Capture the cell that displays the provided text and extract its [X, Y] central coordinate. 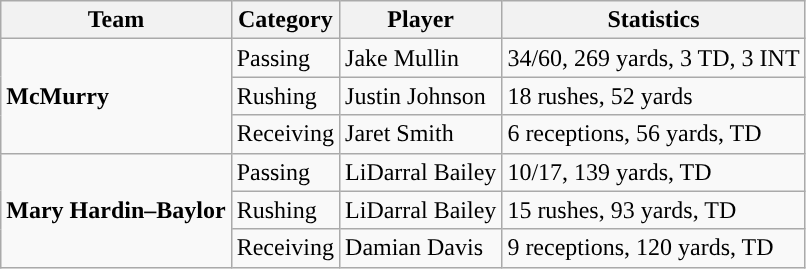
6 receptions, 56 yards, TD [654, 134]
Category [285, 20]
Statistics [654, 20]
Jake Mullin [421, 58]
Damian Davis [421, 248]
Team [116, 20]
9 receptions, 120 yards, TD [654, 248]
15 rushes, 93 yards, TD [654, 210]
10/17, 139 yards, TD [654, 172]
Justin Johnson [421, 96]
Jaret Smith [421, 134]
34/60, 269 yards, 3 TD, 3 INT [654, 58]
Mary Hardin–Baylor [116, 210]
18 rushes, 52 yards [654, 96]
McMurry [116, 96]
Player [421, 20]
